Identify which cell holds the provided text, then report its (X, Y) central coordinate. 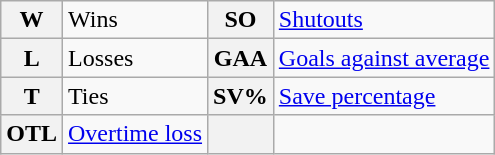
W (32, 20)
SO (241, 20)
Shutouts (384, 20)
SV% (241, 96)
Wins (136, 20)
Save percentage (384, 96)
GAA (241, 58)
Goals against average (384, 58)
OTL (32, 134)
Overtime loss (136, 134)
Ties (136, 96)
Losses (136, 58)
L (32, 58)
T (32, 96)
